Pinpoint the cell where the given text exists, returning its [x, y] midpoint coordinate. 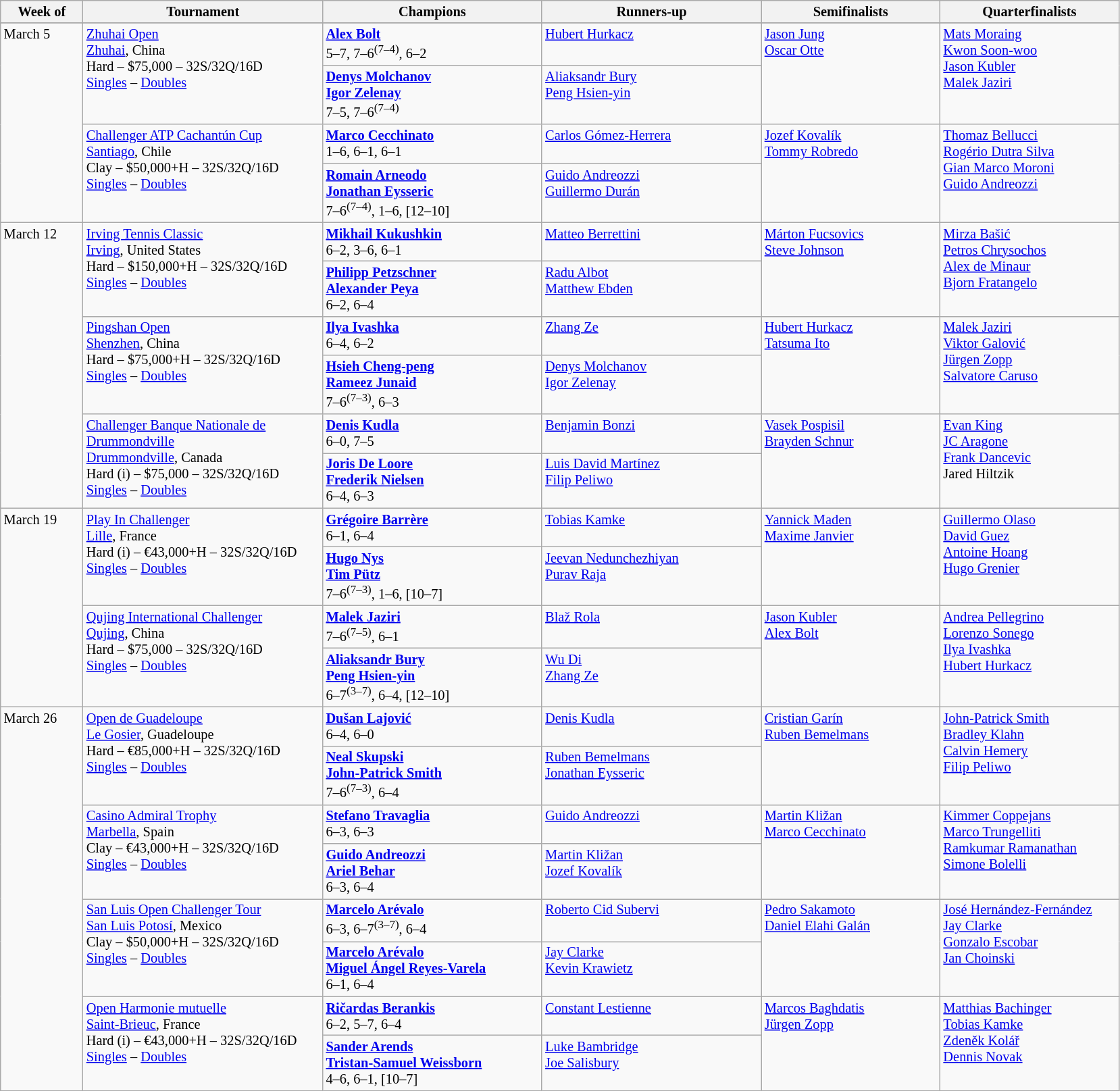
Evan King JC Aragone Frank Dancevic Jared Hiltzik [1029, 461]
Thomaz Bellucci Rogério Dutra Silva Gian Marco Moroni Guido Andreozzi [1029, 173]
Ričardas Berankis6–2, 5–7, 6–4 [432, 1016]
Tournament [203, 11]
Hsieh Cheng-peng Rameez Junaid7–6(7–3), 6–3 [432, 384]
Denis Kudla [651, 726]
Guido Andreozzi [651, 824]
José Hernández-Fernández Jay Clarke Gonzalo Escobar Jan Choinski [1029, 947]
Kimmer Coppejans Marco Trungelliti Ramkumar Ramanathan Simone Bolelli [1029, 851]
Blaž Rola [651, 627]
Ruben Bemelmans Jonathan Eysseric [651, 776]
Constant Lestienne [651, 1016]
Challenger ATP Cachantún CupSantiago, Chile Clay – $50,000+H – 32S/32Q/16DSingles – Doubles [203, 173]
Matthias Bachinger Tobias Kamke Zdeněk Kolář Dennis Novak [1029, 1043]
Dušan Lajović6–4, 6–0 [432, 726]
San Luis Open Challenger TourSan Luis Potosí, Mexico Clay – $50,000+H – 32S/32Q/16DSingles – Doubles [203, 947]
Ilya Ivashka6–4, 6–2 [432, 336]
Stefano Travaglia6–3, 6–3 [432, 824]
Marcelo Arévalo Miguel Ángel Reyes-Varela6–1, 6–4 [432, 969]
Martin Kližan Jozef Kovalík [651, 871]
Guillermo Olaso David Guez Antoine Hoang Hugo Grenier [1029, 557]
Jozef Kovalík Tommy Robredo [851, 173]
March 19 [42, 608]
Grégoire Barrère6–1, 6–4 [432, 528]
Marcelo Arévalo6–3, 6–7(3–7), 6–4 [432, 920]
Benjamin Bonzi [651, 433]
Pingshan OpenShenzhen, China Hard – $75,000+H – 32S/32Q/16DSingles – Doubles [203, 365]
Open de GuadeloupeLe Gosier, Guadeloupe Hard – €85,000+H – 32S/32Q/16DSingles – Doubles [203, 755]
March 5 [42, 123]
Alex Bolt5–7, 7–6(7–4), 6–2 [432, 45]
Jason Jung Oscar Otte [851, 74]
Challenger Banque Nationale de DrummondvilleDrummondville, Canada Hard (i) – $75,000 – 32S/32Q/16DSingles – Doubles [203, 461]
Denys Molchanov Igor Zelenay [651, 384]
Sander Arends Tristan-Samuel Weissborn4–6, 6–1, [10–7] [432, 1063]
Pedro Sakamoto Daniel Elahi Galán [851, 947]
Marco Cecchinato1–6, 6–1, 6–1 [432, 144]
Joris De Loore Frederik Nielsen6–4, 6–3 [432, 480]
Carlos Gómez-Herrera [651, 144]
Tobias Kamke [651, 528]
Radu Albot Matthew Ebden [651, 288]
Aliaksandr Bury Peng Hsien-yin [651, 95]
Wu Di Zhang Ze [651, 677]
Malek Jaziri7–6(7–5), 6–1 [432, 627]
Romain Arneodo Jonathan Eysseric7–6(7–4), 1–6, [12–10] [432, 193]
Denis Kudla6–0, 7–5 [432, 433]
Matteo Berrettini [651, 242]
Hugo Nys Tim Pütz7–6(7–3), 1–6, [10–7] [432, 576]
Zhuhai OpenZhuhai, China Hard – $75,000 – 32S/32Q/16DSingles – Doubles [203, 74]
Aliaksandr Bury Peng Hsien-yin6–7(3–7), 6–4, [12–10] [432, 677]
March 26 [42, 898]
Malek Jaziri Viktor Galović Jürgen Zopp Salvatore Caruso [1029, 365]
Open Harmonie mutuelleSaint-Brieuc, France Hard (i) – €43,000+H – 32S/32Q/16DSingles – Doubles [203, 1043]
Play In ChallengerLille, France Hard (i) – €43,000+H – 32S/32Q/16DSingles – Doubles [203, 557]
Marcos Baghdatis Jürgen Zopp [851, 1043]
Neal Skupski John-Patrick Smith7–6(7–3), 6–4 [432, 776]
Irving Tennis ClassicIrving, United States Hard – $150,000+H – 32S/32Q/16DSingles – Doubles [203, 269]
Martin Kližan Marco Cecchinato [851, 851]
Champions [432, 11]
Guido Andreozzi Ariel Behar6–3, 6–4 [432, 871]
Roberto Cid Subervi [651, 920]
Márton Fucsovics Steve Johnson [851, 269]
Zhang Ze [651, 336]
Luis David Martínez Filip Peliwo [651, 480]
Jeevan Nedunchezhiyan Purav Raja [651, 576]
Hubert Hurkacz Tatsuma Ito [851, 365]
Guido Andreozzi Guillermo Durán [651, 193]
Qujing International ChallengerQujing, China Hard – $75,000 – 32S/32Q/16DSingles – Doubles [203, 656]
Denys Molchanov Igor Zelenay7–5, 7–6(7–4) [432, 95]
John-Patrick Smith Bradley Klahn Calvin Hemery Filip Peliwo [1029, 755]
Vasek Pospisil Brayden Schnur [851, 461]
Casino Admiral TrophyMarbella, Spain Clay – €43,000+H – 32S/32Q/16DSingles – Doubles [203, 851]
Runners-up [651, 11]
Jason Kubler Alex Bolt [851, 656]
Week of [42, 11]
Luke Bambridge Joe Salisbury [651, 1063]
Andrea Pellegrino Lorenzo Sonego Ilya Ivashka Hubert Hurkacz [1029, 656]
Mirza Bašić Petros Chrysochos Alex de Minaur Bjorn Fratangelo [1029, 269]
Semifinalists [851, 11]
Jay Clarke Kevin Krawietz [651, 969]
Philipp Petzschner Alexander Peya6–2, 6–4 [432, 288]
Cristian Garín Ruben Bemelmans [851, 755]
Hubert Hurkacz [651, 45]
Yannick Maden Maxime Janvier [851, 557]
Mats Moraing Kwon Soon-woo Jason Kubler Malek Jaziri [1029, 74]
Quarterfinalists [1029, 11]
Mikhail Kukushkin6–2, 3–6, 6–1 [432, 242]
March 12 [42, 365]
